Capture the cell that displays the provided text and extract its (X, Y) central coordinate. 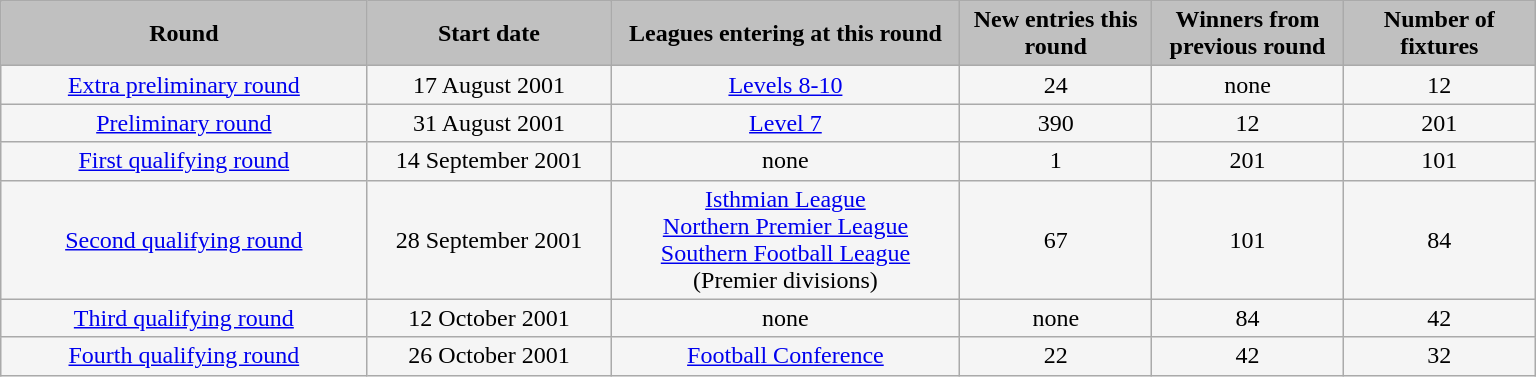
New entries this round (1056, 34)
31 August 2001 (489, 123)
14 September 2001 (489, 161)
12 October 2001 (489, 318)
Fourth qualifying round (184, 356)
Extra preliminary round (184, 85)
67 (1056, 240)
Start date (489, 34)
Preliminary round (184, 123)
24 (1056, 85)
1 (1056, 161)
Number of fixtures (1439, 34)
Round (184, 34)
Levels 8-10 (786, 85)
Winners from previous round (1248, 34)
17 August 2001 (489, 85)
Second qualifying round (184, 240)
Third qualifying round (184, 318)
32 (1439, 356)
First qualifying round (184, 161)
26 October 2001 (489, 356)
28 September 2001 (489, 240)
390 (1056, 123)
Football Conference (786, 356)
Level 7 (786, 123)
22 (1056, 356)
Leagues entering at this round (786, 34)
Isthmian LeagueNorthern Premier LeagueSouthern Football League(Premier divisions) (786, 240)
